Return the (x, y) coordinate for the center point of the cell that contains the specified text.  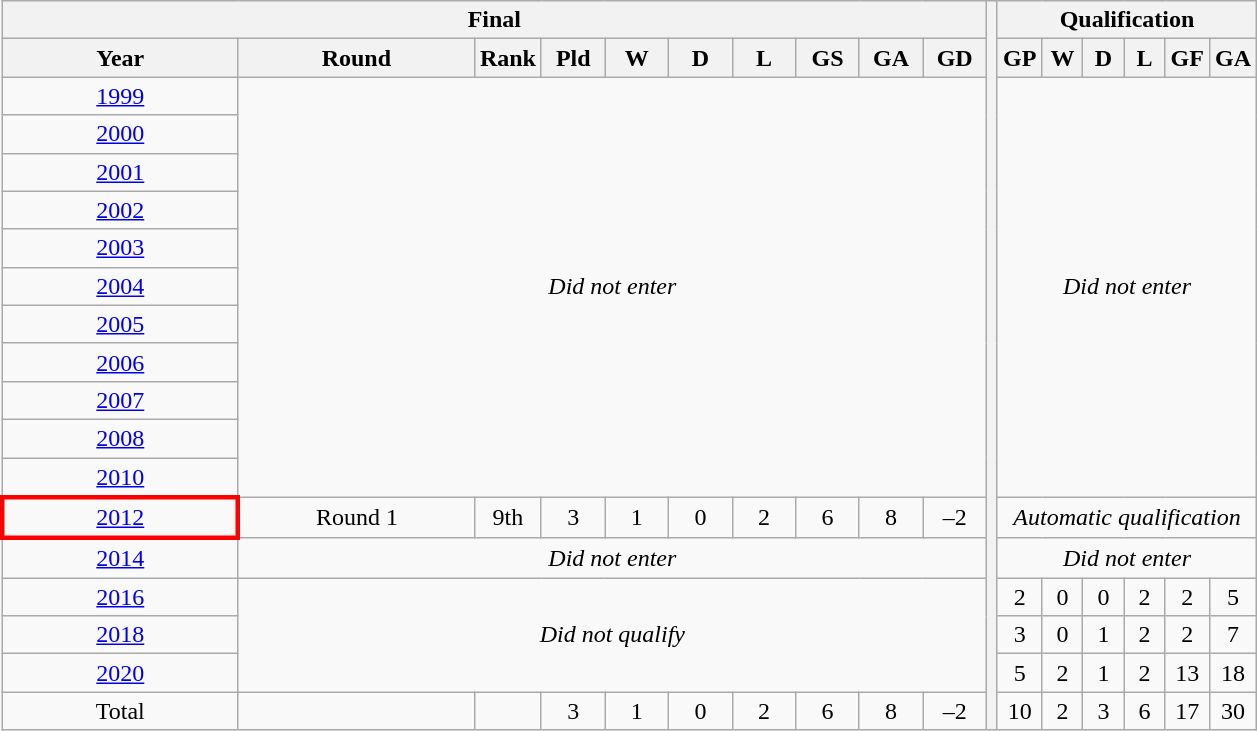
2016 (120, 597)
2003 (120, 248)
2007 (120, 400)
2002 (120, 210)
2006 (120, 362)
2000 (120, 134)
7 (1232, 635)
Qualification (1126, 20)
Year (120, 58)
30 (1232, 711)
1999 (120, 96)
2001 (120, 172)
2014 (120, 558)
2008 (120, 438)
Round (356, 58)
Final (494, 20)
2004 (120, 286)
18 (1232, 673)
Pld (573, 58)
Round 1 (356, 518)
17 (1187, 711)
13 (1187, 673)
Did not qualify (612, 635)
GD (955, 58)
2018 (120, 635)
9th (508, 518)
Automatic qualification (1126, 518)
2010 (120, 478)
Total (120, 711)
2012 (120, 518)
2020 (120, 673)
GP (1019, 58)
GF (1187, 58)
10 (1019, 711)
Rank (508, 58)
2005 (120, 324)
GS (828, 58)
